Capture the cell that displays the provided text and extract its [x, y] central coordinate. 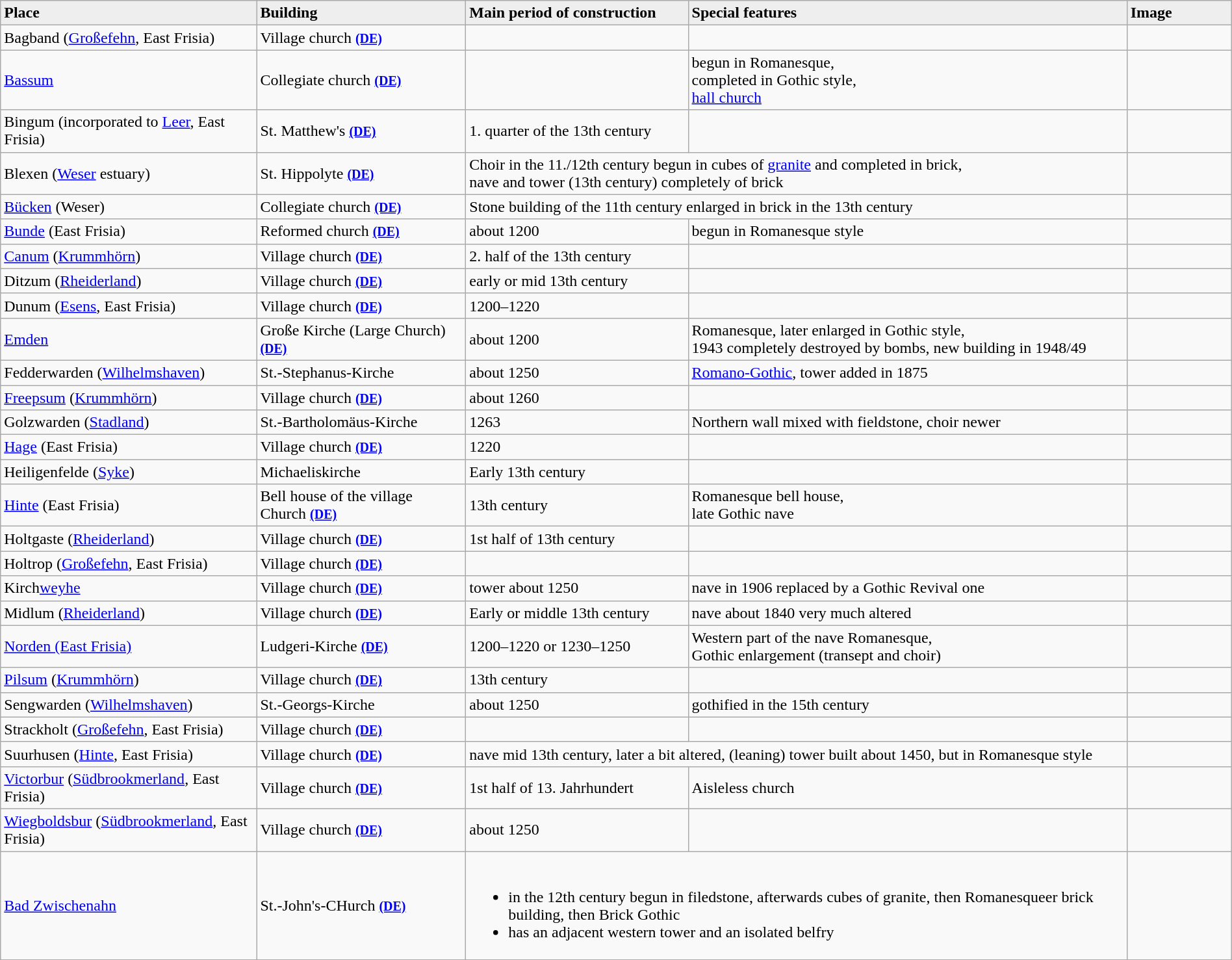
St. Matthew's (DE) [361, 131]
Holtgaste (Rheiderland) [129, 539]
tower about 1250 [577, 588]
Building [361, 13]
Sengwarden (Wilhelmshaven) [129, 705]
Reformed church (DE) [361, 231]
Norden (East Frisia) [129, 646]
Western part of the nave Romanesque,Gothic enlargement (transept and choir) [907, 646]
Dunum (Esens, East Frisia) [129, 305]
1220 [577, 447]
Place [129, 13]
Special features [907, 13]
St. Hippolyte (DE) [361, 173]
Ditzum (Rheiderland) [129, 281]
Freepsum (Krummhörn) [129, 397]
Hinte (East Frisia) [129, 506]
Image [1179, 13]
Hage (East Frisia) [129, 447]
1263 [577, 422]
gothified in the 15th century [907, 705]
begun in Romanesque style [907, 231]
Aisleless church [907, 788]
Choir in the 11./12th century begun in cubes of granite and completed in brick,nave and tower (13th century) completely of brick [797, 173]
Holtrop (Großefehn, East Frisia) [129, 564]
Bassum [129, 80]
nave about 1840 very much altered [907, 613]
Early or middle 13th century [577, 613]
Bagband (Großefehn, East Frisia) [129, 38]
St.-John's-CHurch (DE) [361, 906]
Fedderwarden (Wilhelmshaven) [129, 372]
1st half of 13. Jahrhundert [577, 788]
early or mid 13th century [577, 281]
1200–1220 or 1230–1250 [577, 646]
Midlum (Rheiderland) [129, 613]
Strackholt (Großefehn, East Frisia) [129, 729]
St.-Bartholomäus-Kirche [361, 422]
1. quarter of the 13th century [577, 131]
nave mid 13th century, later a bit altered, (leaning) tower built about 1450, but in Romanesque style [797, 754]
Heiligenfelde (Syke) [129, 472]
Pilsum (Krummhörn) [129, 680]
1200–1220 [577, 305]
Große Kirche (Large Church) (DE) [361, 339]
Emden [129, 339]
Early 13th century [577, 472]
Canum (Krummhörn) [129, 256]
Bunde (East Frisia) [129, 231]
Wiegboldsbur (Südbrookmerland, East Frisia) [129, 829]
Bad Zwischenahn [129, 906]
Stone building of the 11th century enlarged in brick in the 13th century [797, 207]
about 1260 [577, 397]
Kirchweyhe [129, 588]
Victorbur (Südbrookmerland, East Frisia) [129, 788]
1st half of 13th century [577, 539]
Romano-Gothic, tower added in 1875 [907, 372]
Golzwarden (Stadland) [129, 422]
Suurhusen (Hinte, East Frisia) [129, 754]
St.-Georgs-Kirche [361, 705]
begun in Romanesque,completed in Gothic style,hall church [907, 80]
Northern wall mixed with fieldstone, choir newer [907, 422]
Blexen (Weser estuary) [129, 173]
Bücken (Weser) [129, 207]
Romanesque, later enlarged in Gothic style,1943 completely destroyed by bombs, new building in 1948/49 [907, 339]
Bingum (incorporated to Leer, East Frisia) [129, 131]
St.-Stephanus-Kirche [361, 372]
2. half of the 13th century [577, 256]
Ludgeri-Kirche (DE) [361, 646]
nave in 1906 replaced by a Gothic Revival one [907, 588]
Michaeliskirche [361, 472]
Romanesque bell house,late Gothic nave [907, 506]
Bell house of the village Church (DE) [361, 506]
Main period of construction [577, 13]
